Locate the cell with the specified text and output its (X, Y) center coordinate. 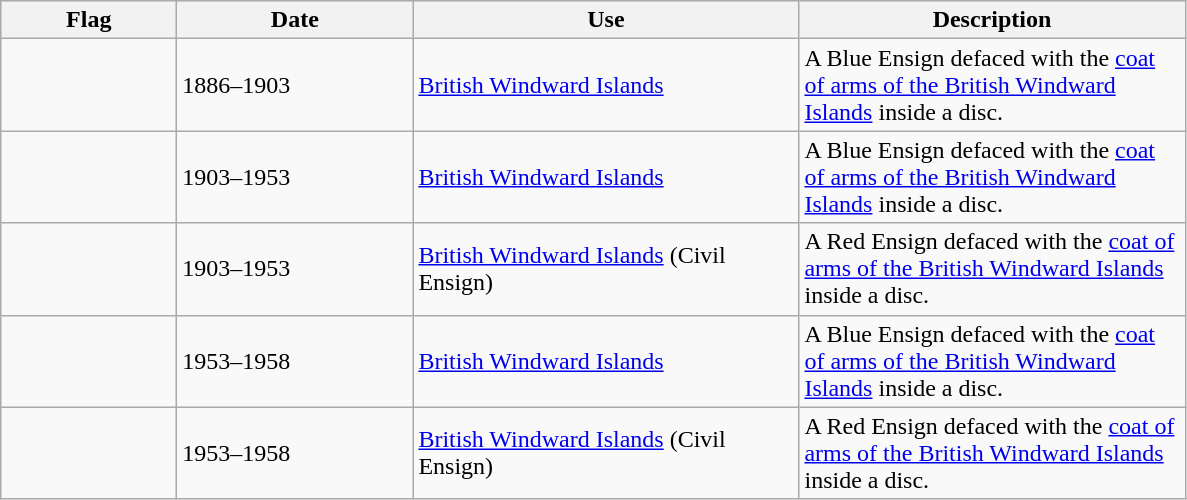
Use (606, 20)
Description (992, 20)
Flag (89, 20)
1886–1903 (295, 85)
Date (295, 20)
